Pinpoint the cell where the given text exists, returning its [x, y] midpoint coordinate. 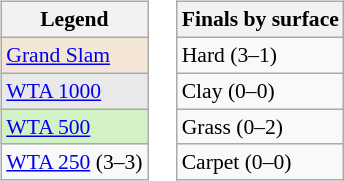
Grass (0–2) [260, 127]
Clay (0–0) [260, 91]
Carpet (0–0) [260, 162]
WTA 250 (3–3) [74, 162]
WTA 1000 [74, 91]
Legend [74, 20]
WTA 500 [74, 127]
Hard (3–1) [260, 55]
Grand Slam [74, 55]
Finals by surface [260, 20]
